Output the (x, y) coordinate of the center of the cell containing the given text.  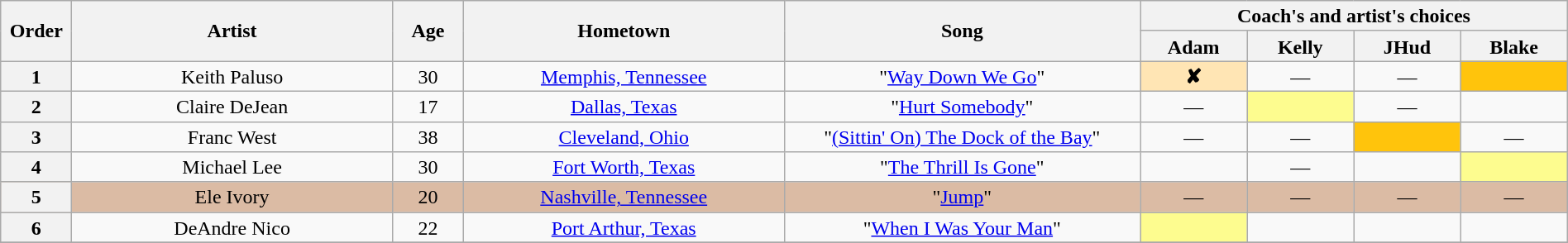
Dallas, Texas (624, 106)
Adam (1194, 46)
Nashville, Tennessee (624, 197)
2 (36, 106)
4 (36, 167)
Cleveland, Ohio (624, 137)
"Jump" (963, 197)
Ele Ivory (232, 197)
Age (428, 31)
Artist (232, 31)
Claire DeJean (232, 106)
Hometown (624, 31)
"Hurt Somebody" (963, 106)
"The Thrill Is Gone" (963, 167)
"Way Down We Go" (963, 76)
"(Sittin' On) The Dock of the Bay" (963, 137)
Coach's and artist's choices (1355, 17)
Franc West (232, 137)
1 (36, 76)
Song (963, 31)
20 (428, 197)
Keith Paluso (232, 76)
Blake (1513, 46)
22 (428, 228)
6 (36, 228)
Michael Lee (232, 167)
Kelly (1300, 46)
Port Arthur, Texas (624, 228)
Memphis, Tennessee (624, 76)
17 (428, 106)
JHud (1408, 46)
38 (428, 137)
Fort Worth, Texas (624, 167)
✘ (1194, 76)
3 (36, 137)
DeAndre Nico (232, 228)
5 (36, 197)
"When I Was Your Man" (963, 228)
Order (36, 31)
